From the cell containing the given text, extract its center point as [X, Y] coordinate. 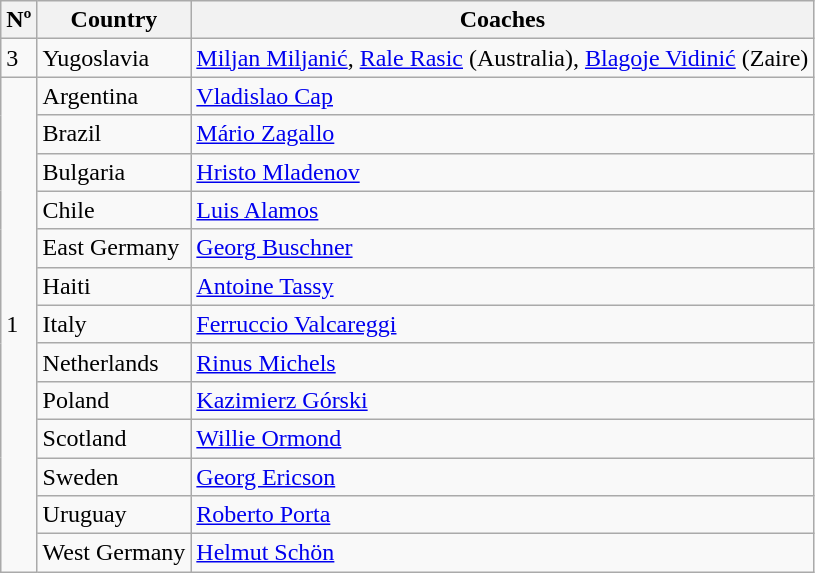
Scotland [114, 438]
Luis Alamos [502, 210]
Argentina [114, 96]
West Germany [114, 553]
Antoine Tassy [502, 286]
Helmut Schön [502, 553]
Yugoslavia [114, 58]
Sweden [114, 477]
East Germany [114, 248]
Netherlands [114, 362]
Georg Ericson [502, 477]
Country [114, 20]
Vladislao Cap [502, 96]
Roberto Porta [502, 515]
Coaches [502, 20]
Italy [114, 324]
Uruguay [114, 515]
Georg Buschner [502, 248]
Kazimierz Górski [502, 400]
Brazil [114, 134]
Bulgaria [114, 172]
Hristo Mladenov [502, 172]
Chile [114, 210]
Poland [114, 400]
Miljan Miljanić, Rale Rasic (Australia), Blagoje Vidinić (Zaire) [502, 58]
Nº [19, 20]
Haiti [114, 286]
Willie Ormond [502, 438]
3 [19, 58]
Ferruccio Valcareggi [502, 324]
Mário Zagallo [502, 134]
1 [19, 324]
Rinus Michels [502, 362]
